Provide the [x, y] coordinate of the cell's center where the given text is located.  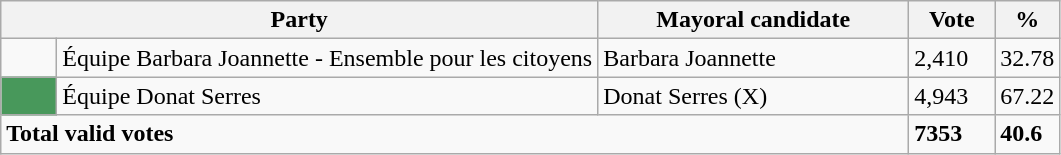
4,943 [952, 96]
7353 [952, 134]
Party [300, 20]
2,410 [952, 58]
40.6 [1028, 134]
Vote [952, 20]
Donat Serres (X) [754, 96]
% [1028, 20]
67.22 [1028, 96]
Équipe Donat Serres [328, 96]
Mayoral candidate [754, 20]
32.78 [1028, 58]
Total valid votes [455, 134]
Équipe Barbara Joannette - Ensemble pour les citoyens [328, 58]
Barbara Joannette [754, 58]
